Identify which cell holds the provided text, then report its [X, Y] central coordinate. 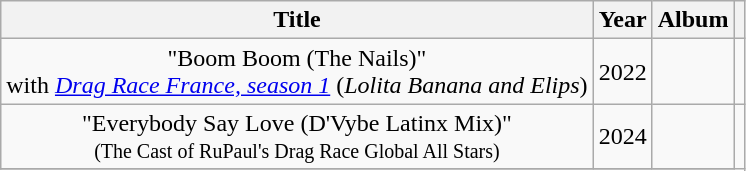
"Boom Boom (The Nails)" with Drag Race France, season 1 (Lolita Banana and Elips) [297, 72]
2024 [622, 136]
Year [622, 20]
Title [297, 20]
2022 [622, 72]
"Everybody Say Love (D'Vybe Latinx Mix)" (The Cast of RuPaul's Drag Race Global All Stars) [297, 136]
Album [693, 20]
